From the cell containing the given text, extract its center point as [X, Y] coordinate. 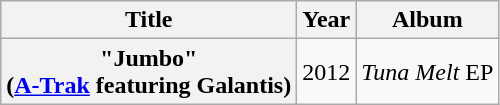
Title [149, 20]
"Jumbo"(A-Trak featuring Galantis) [149, 72]
Tuna Melt EP [428, 72]
Album [428, 20]
Year [326, 20]
2012 [326, 72]
